Pinpoint the cell where the given text exists, returning its (x, y) midpoint coordinate. 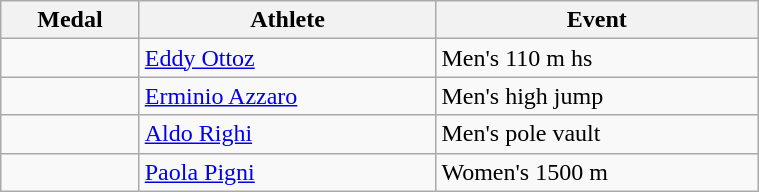
Athlete (288, 20)
Aldo Righi (288, 134)
Women's 1500 m (597, 172)
Men's 110 m hs (597, 58)
Event (597, 20)
Erminio Azzaro (288, 96)
Men's pole vault (597, 134)
Eddy Ottoz (288, 58)
Men's high jump (597, 96)
Medal (70, 20)
Paola Pigni (288, 172)
